Scan for the cell matching the given text and deliver its (x, y) coordinate at center. 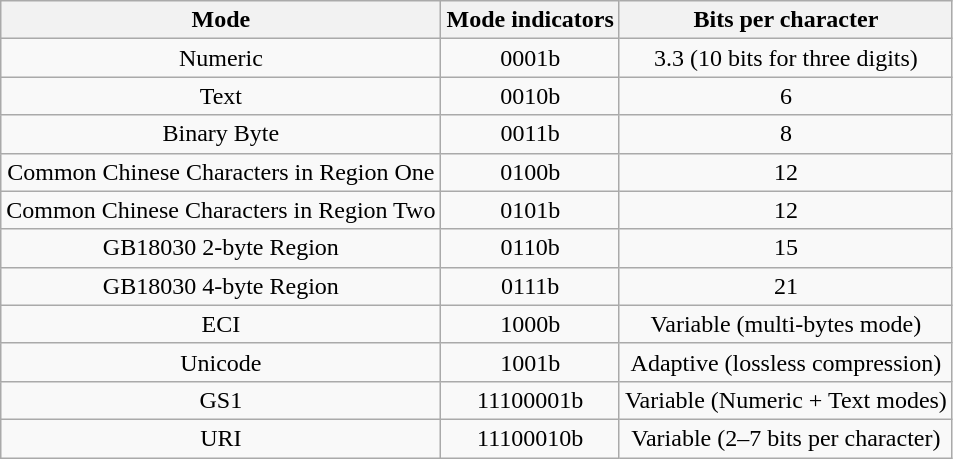
0001b (530, 58)
0111b (530, 286)
Numeric (221, 58)
0110b (530, 248)
3.3 (10 bits for three digits) (786, 58)
Common Chinese Characters in Region One (221, 172)
8 (786, 134)
Variable (multi-bytes mode) (786, 324)
Mode indicators (530, 20)
0010b (530, 96)
11100010b (530, 438)
Binary Byte (221, 134)
Adaptive (lossless compression) (786, 362)
0011b (530, 134)
Text (221, 96)
Common Chinese Characters in Region Two (221, 210)
GS1 (221, 400)
15 (786, 248)
GB18030 4-byte Region (221, 286)
6 (786, 96)
11100001b (530, 400)
GB18030 2-byte Region (221, 248)
0101b (530, 210)
21 (786, 286)
URI (221, 438)
Bits per character (786, 20)
ECI (221, 324)
1000b (530, 324)
0100b (530, 172)
Mode (221, 20)
1001b (530, 362)
Variable (Numeric + Text modes) (786, 400)
Variable (2–7 bits per character) (786, 438)
Unicode (221, 362)
